Find where the given text appears and provide that cell's center as (x, y) coordinate. 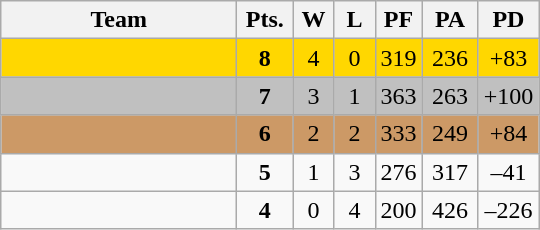
Team (119, 20)
Pts. (265, 20)
PA (450, 20)
PD (508, 20)
–226 (508, 210)
W (314, 20)
200 (398, 210)
249 (450, 134)
8 (265, 58)
5 (265, 172)
319 (398, 58)
263 (450, 96)
276 (398, 172)
L (354, 20)
333 (398, 134)
–41 (508, 172)
317 (450, 172)
PF (398, 20)
+84 (508, 134)
426 (450, 210)
363 (398, 96)
6 (265, 134)
236 (450, 58)
+100 (508, 96)
+83 (508, 58)
7 (265, 96)
